Find where the given text appears and provide that cell's center as [x, y] coordinate. 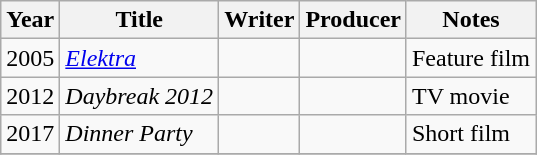
Feature film [470, 58]
Year [30, 20]
Notes [470, 20]
Elektra [140, 58]
Short film [470, 134]
Daybreak 2012 [140, 96]
Producer [354, 20]
2017 [30, 134]
Title [140, 20]
2012 [30, 96]
TV movie [470, 96]
Dinner Party [140, 134]
Writer [260, 20]
2005 [30, 58]
